Identify which cell holds the provided text, then report its [X, Y] central coordinate. 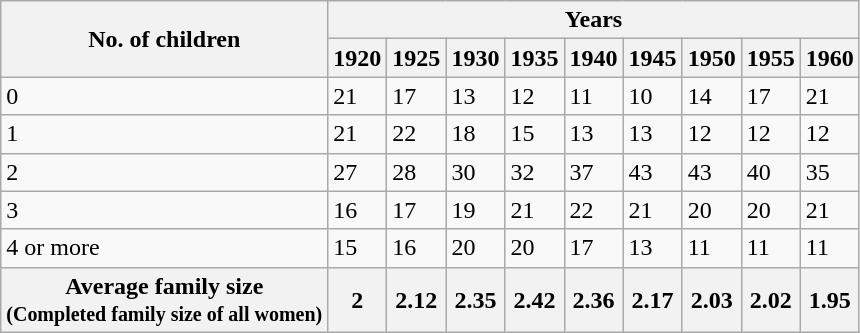
1925 [416, 58]
2.03 [712, 300]
2.35 [476, 300]
1.95 [830, 300]
1960 [830, 58]
40 [770, 172]
Average family size(Completed family size of all women) [164, 300]
1955 [770, 58]
1920 [358, 58]
1945 [652, 58]
1940 [594, 58]
27 [358, 172]
1935 [534, 58]
14 [712, 96]
3 [164, 210]
30 [476, 172]
2.42 [534, 300]
37 [594, 172]
2.17 [652, 300]
28 [416, 172]
Years [594, 20]
10 [652, 96]
No. of children [164, 39]
1950 [712, 58]
0 [164, 96]
35 [830, 172]
19 [476, 210]
2.36 [594, 300]
1 [164, 134]
32 [534, 172]
2.02 [770, 300]
18 [476, 134]
2.12 [416, 300]
4 or more [164, 248]
1930 [476, 58]
